Provide the (x, y) coordinate of the cell's center where the given text is located.  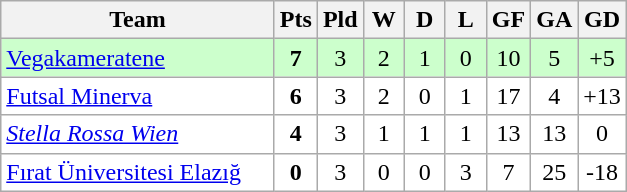
10 (508, 58)
Vegakameratene (138, 58)
W (384, 20)
5 (554, 58)
17 (508, 96)
Futsal Minerva (138, 96)
L (466, 20)
6 (296, 96)
Pld (340, 20)
+5 (602, 58)
Fırat Üniversitesi Elazığ (138, 172)
GD (602, 20)
Stella Rossa Wien (138, 134)
25 (554, 172)
Pts (296, 20)
GF (508, 20)
+13 (602, 96)
GA (554, 20)
D (424, 20)
Team (138, 20)
-18 (602, 172)
